Determine the (x, y) coordinate at the center of the cell enclosing the given text.  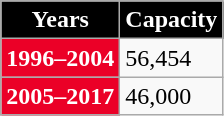
1996–2004 (60, 58)
46,000 (172, 96)
Years (60, 20)
Capacity (172, 20)
56,454 (172, 58)
2005–2017 (60, 96)
